For the text-containing cell, return its midpoint in [X, Y] coordinate format. 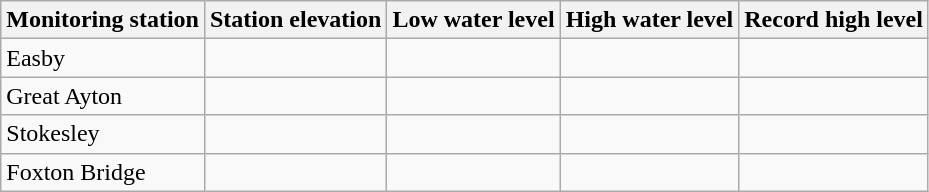
High water level [650, 20]
Easby [103, 58]
Station elevation [295, 20]
Monitoring station [103, 20]
Great Ayton [103, 96]
Stokesley [103, 134]
Record high level [834, 20]
Low water level [474, 20]
Foxton Bridge [103, 172]
